Return the (x, y) coordinate for the center point of the cell that contains the specified text.  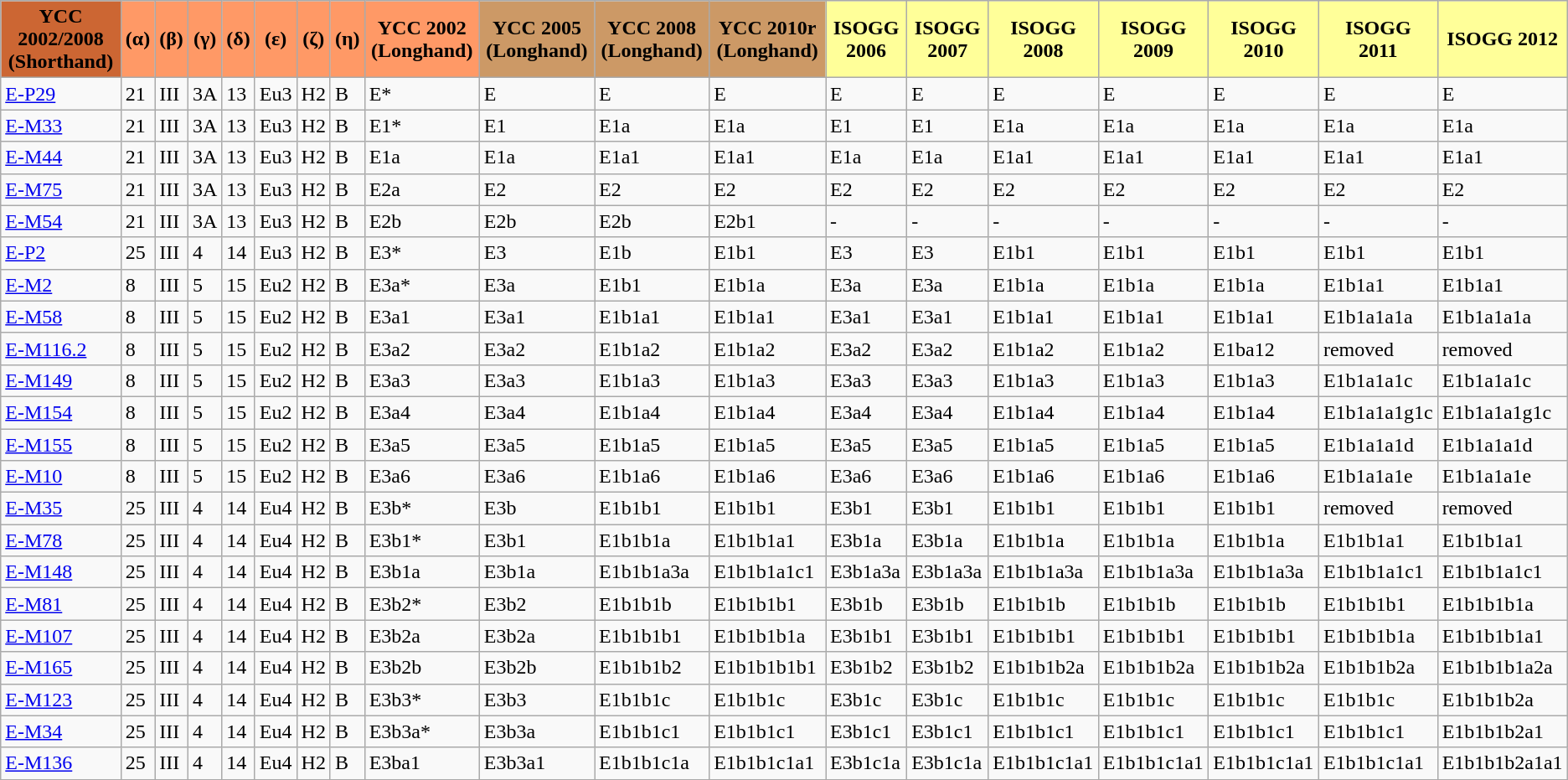
E3b3a1 (536, 763)
E3ba1 (422, 763)
(η) (347, 39)
E-M136 (60, 763)
E-M78 (60, 540)
E1b1b1b1b1 (767, 668)
E-M165 (60, 668)
E-M154 (60, 412)
E1b1b1c1a (652, 763)
ISOGG 2012 (1503, 39)
E2a (422, 189)
E-M54 (60, 221)
ISOGG 2009 (1153, 39)
E-M123 (60, 700)
E2b1 (767, 221)
E-M149 (60, 380)
E1ba12 (1264, 349)
E-M116.2 (60, 349)
E3b2* (422, 604)
(δ) (239, 39)
E3b* (422, 509)
E-M44 (60, 158)
ISOGG 2011 (1378, 39)
E-M2 (60, 285)
E-M35 (60, 509)
E-P2 (60, 253)
E3b3a* (422, 731)
(α) (137, 39)
E3b3 (536, 700)
YCC 2005 (Longhand) (536, 39)
E-M75 (60, 189)
E1b1b1b2a1 (1503, 731)
E-P29 (60, 94)
E1b (652, 253)
ISOGG 2010 (1264, 39)
ISOGG 2008 (1044, 39)
E1b1b1b1a1 (1503, 636)
(ζ) (313, 39)
(ε) (276, 39)
E1b1b1b2a1a1 (1503, 763)
E-M155 (60, 445)
E-M81 (60, 604)
E* (422, 94)
YCC 2002/2008 (Shorthand) (60, 39)
E3a* (422, 285)
E3b3* (422, 700)
E1b1b1b2 (652, 668)
E-M107 (60, 636)
E3b (536, 509)
E3b2 (536, 604)
ISOGG 2007 (948, 39)
E-M33 (60, 126)
(β) (172, 39)
E3b3a (536, 731)
E3* (422, 253)
E-M148 (60, 572)
E1b1b1b1a2a (1503, 668)
YCC 2008 (Longhand) (652, 39)
ISOGG 2006 (866, 39)
E-M34 (60, 731)
YCC 2002 (Longhand) (422, 39)
(γ) (204, 39)
E3b1* (422, 540)
E-M58 (60, 317)
E1* (422, 126)
E-M10 (60, 477)
YCC 2010r (Longhand) (767, 39)
